Return the (x, y) coordinate for the center point of the cell that contains the specified text.  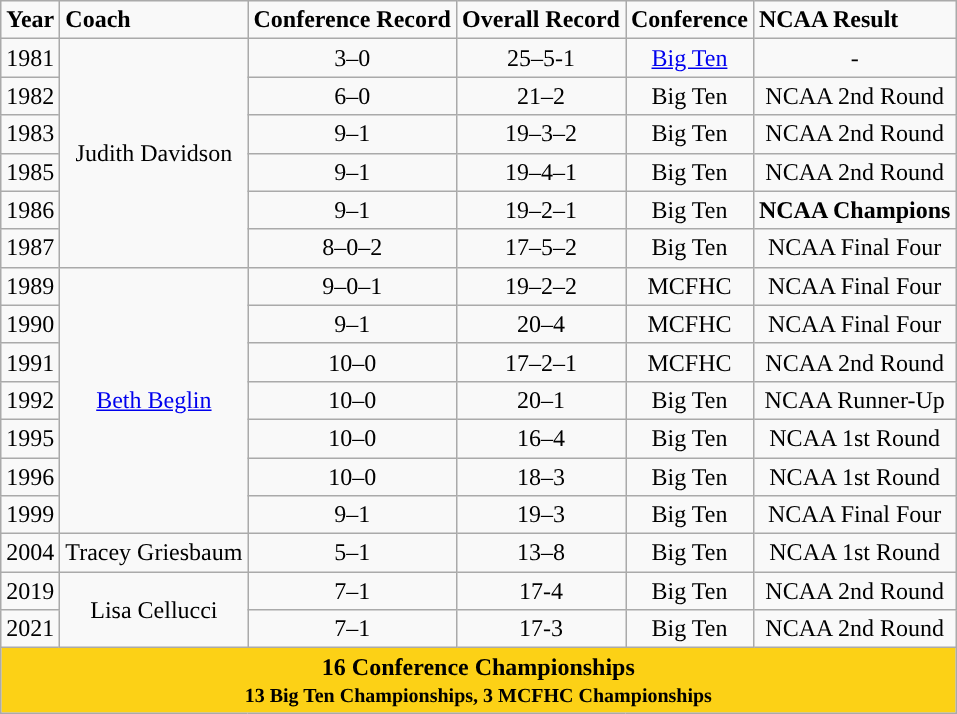
1996 (30, 477)
19–4–1 (540, 172)
6–0 (352, 96)
Year (30, 20)
18–3 (540, 477)
19–2–1 (540, 210)
Coach (154, 20)
1995 (30, 438)
2019 (30, 591)
Beth Beglin (154, 400)
1989 (30, 286)
5–1 (352, 553)
Judith Davidson (154, 153)
9–0–1 (352, 286)
NCAA Runner-Up (854, 400)
Conference Record (352, 20)
1987 (30, 248)
1986 (30, 210)
1983 (30, 134)
NCAA Champions (854, 210)
1991 (30, 362)
21–2 (540, 96)
17–5–2 (540, 248)
17-4 (540, 591)
17-3 (540, 629)
20–4 (540, 324)
Tracey Griesbaum (154, 553)
1985 (30, 172)
2004 (30, 553)
25–5-1 (540, 58)
3–0 (352, 58)
16 Conference Championships 13 Big Ten Championships, 3 MCFHC Championships (478, 680)
19–2–2 (540, 286)
16–4 (540, 438)
1981 (30, 58)
1990 (30, 324)
8–0–2 (352, 248)
1992 (30, 400)
- (854, 58)
20–1 (540, 400)
2021 (30, 629)
Conference (690, 20)
17–2–1 (540, 362)
1982 (30, 96)
Overall Record (540, 20)
Lisa Cellucci (154, 610)
19–3 (540, 515)
NCAA Result (854, 20)
13–8 (540, 553)
1999 (30, 515)
19–3–2 (540, 134)
